Extract the [X, Y] coordinate from the center of the cell holding the provided text.  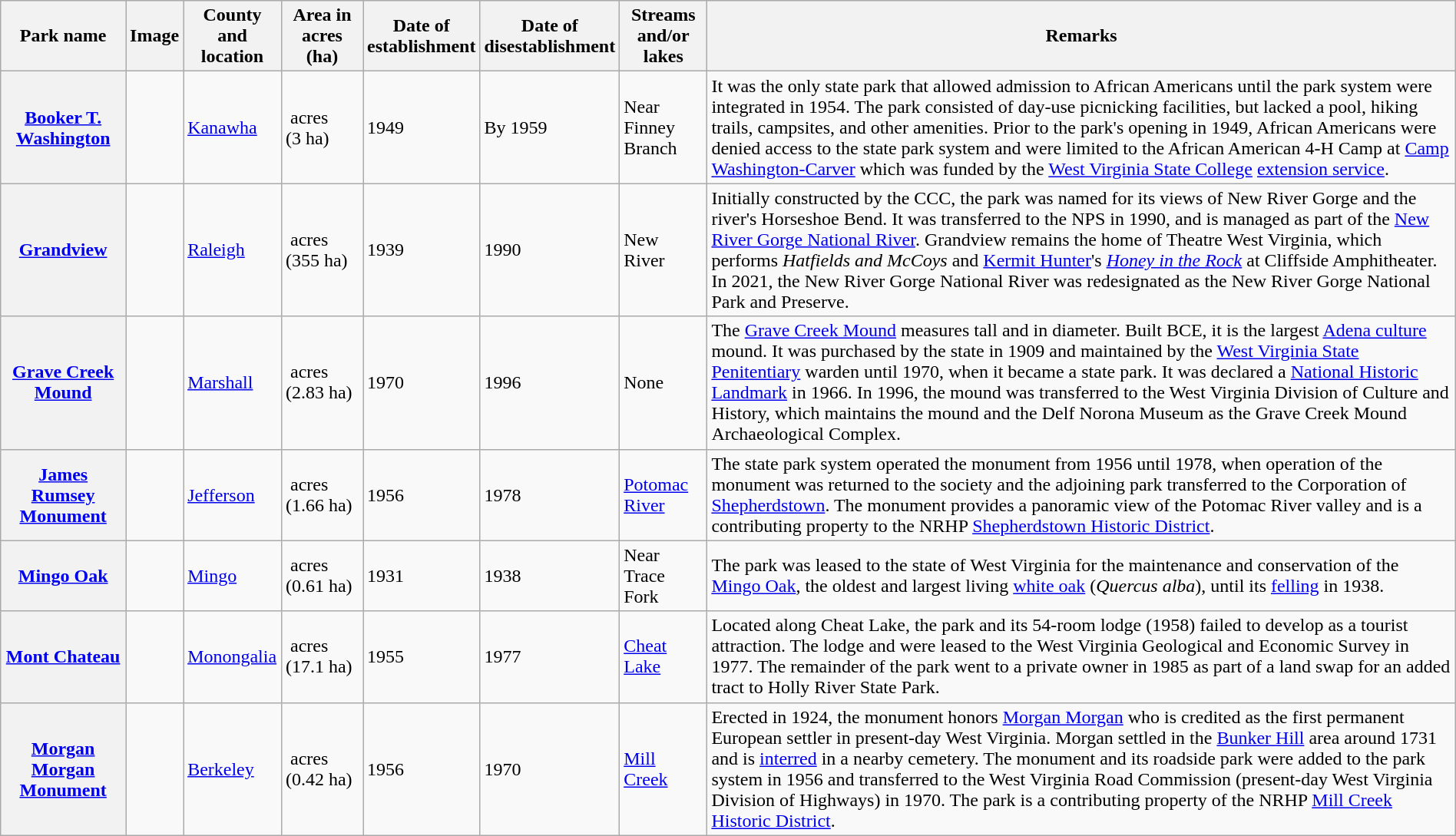
1955 [422, 657]
1939 [422, 250]
1990 [550, 250]
Near Finney Branch [663, 127]
New River [663, 250]
Morgan Morgan Monument [63, 769]
Streamsand/orlakes [663, 36]
Monongalia [233, 657]
1931 [422, 576]
1978 [550, 494]
James Rumsey Monument [63, 494]
Date ofestablishment [422, 36]
Grandview [63, 250]
Image [155, 36]
Mill Creek [663, 769]
Marshall [233, 382]
Jefferson [233, 494]
By 1959 [550, 127]
Grave Creek Mound [63, 382]
Date ofdisestablishment [550, 36]
County andlocation [233, 36]
Area in acres(ha) [322, 36]
Remarks [1081, 36]
acres (3 ha) [322, 127]
Kanawha [233, 127]
1938 [550, 576]
Mont Chateau [63, 657]
1996 [550, 382]
acres (2.83 ha) [322, 382]
acres (355 ha) [322, 250]
Near Trace Fork [663, 576]
Mingo Oak [63, 576]
acres (1.66 ha) [322, 494]
Raleigh [233, 250]
acres (0.42 ha) [322, 769]
1977 [550, 657]
Booker T. Washington [63, 127]
None [663, 382]
acres (0.61 ha) [322, 576]
Mingo [233, 576]
Berkeley [233, 769]
Cheat Lake [663, 657]
1949 [422, 127]
Park name [63, 36]
acres (17.1 ha) [322, 657]
Potomac River [663, 494]
